Identify which cell holds the provided text, then report its (X, Y) central coordinate. 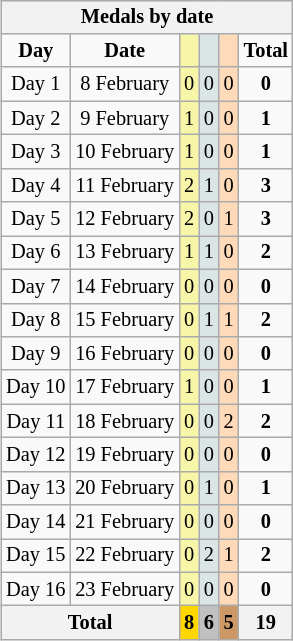
Day 5 (36, 219)
Day 1 (36, 84)
18 February (124, 421)
14 February (124, 286)
8 (189, 623)
8 February (124, 84)
Day 12 (36, 455)
Day 15 (36, 556)
Day 9 (36, 354)
Day 16 (36, 589)
Date (124, 51)
10 February (124, 152)
Day 2 (36, 118)
5 (229, 623)
Day 10 (36, 387)
6 (209, 623)
Day 14 (36, 522)
12 February (124, 219)
23 February (124, 589)
Day (36, 51)
Day 8 (36, 320)
22 February (124, 556)
19 February (124, 455)
16 February (124, 354)
20 February (124, 488)
11 February (124, 185)
21 February (124, 522)
15 February (124, 320)
Day 6 (36, 253)
13 February (124, 253)
Day 3 (36, 152)
Day 11 (36, 421)
19 (266, 623)
Day 13 (36, 488)
Medals by date (147, 17)
17 February (124, 387)
9 February (124, 118)
Day 4 (36, 185)
Day 7 (36, 286)
